Detect which cell encompasses the target text, then output its [x, y] center coordinate. 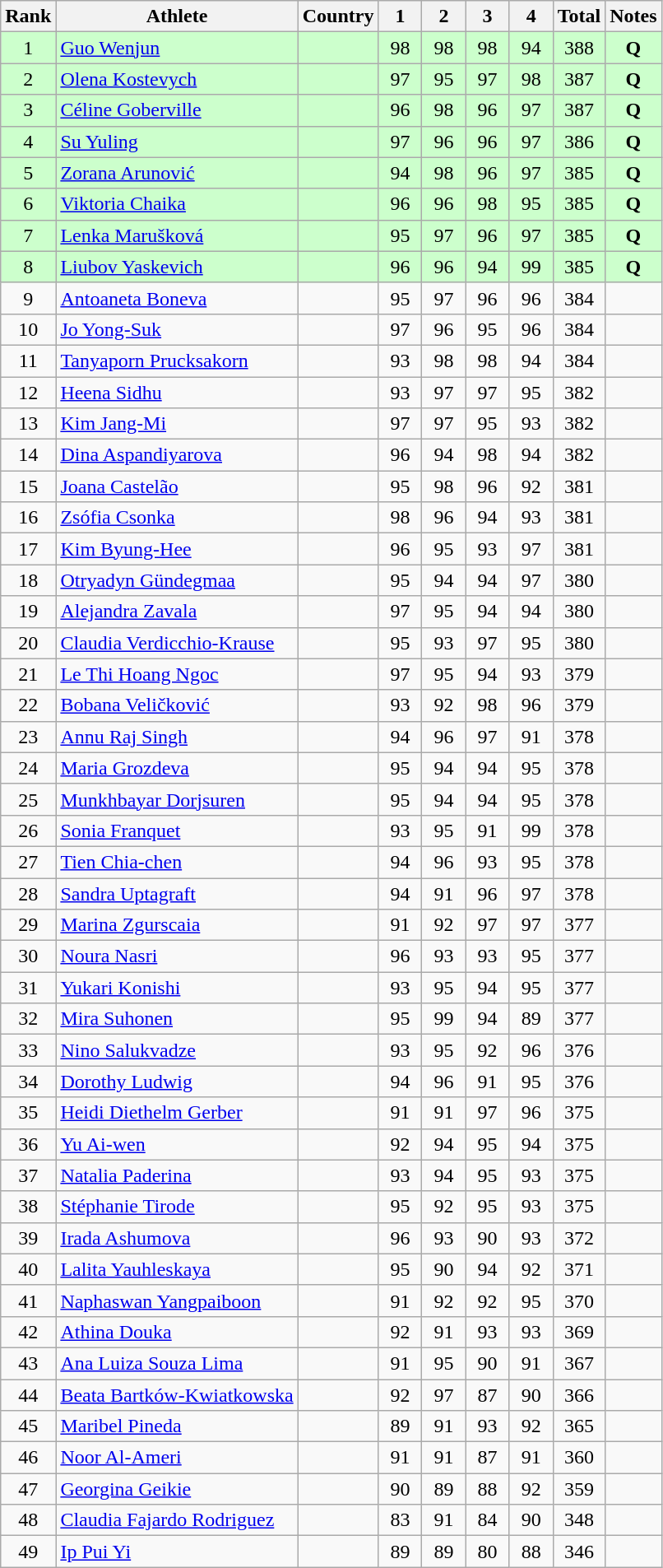
Noura Nasri [177, 956]
346 [579, 1552]
Antoaneta Boneva [177, 298]
Notes [633, 16]
13 [28, 424]
Alejandra Zavala [177, 612]
Marina Zgurscaia [177, 925]
Maria Grozdeva [177, 768]
370 [579, 1300]
Lalita Yauhleskaya [177, 1269]
Dina Aspandiyarova [177, 455]
19 [28, 612]
9 [28, 298]
Heidi Diethelm Gerber [177, 1113]
Total [579, 16]
Maribel Pineda [177, 1426]
Claudia Fajardo Rodriguez [177, 1520]
26 [28, 831]
Sandra Uptagraft [177, 893]
15 [28, 486]
Liubov Yaskevich [177, 267]
49 [28, 1552]
Jo Yong-Suk [177, 329]
83 [400, 1520]
25 [28, 799]
Otryadyn Gündegmaa [177, 580]
Stéphanie Tirode [177, 1207]
Ip Pui Yi [177, 1552]
32 [28, 1019]
14 [28, 455]
24 [28, 768]
Zsófia Csonka [177, 518]
22 [28, 705]
38 [28, 1207]
42 [28, 1332]
29 [28, 925]
Munkhbayar Dorjsuren [177, 799]
Claudia Verdicchio-Krause [177, 643]
80 [487, 1552]
Georgina Geikie [177, 1489]
Guo Wenjun [177, 48]
16 [28, 518]
Heena Sidhu [177, 393]
Naphaswan Yangpaiboon [177, 1300]
5 [28, 173]
Bobana Veličković [177, 705]
12 [28, 393]
Yu Ai-wen [177, 1144]
Rank [28, 16]
Irada Ashumova [177, 1238]
41 [28, 1300]
35 [28, 1113]
45 [28, 1426]
Ana Luiza Souza Lima [177, 1363]
Nino Salukvadze [177, 1050]
Kim Jang-Mi [177, 424]
18 [28, 580]
48 [28, 1520]
33 [28, 1050]
11 [28, 361]
372 [579, 1238]
365 [579, 1426]
Natalia Paderina [177, 1175]
Mira Suhonen [177, 1019]
Kim Byung-Hee [177, 549]
37 [28, 1175]
371 [579, 1269]
6 [28, 204]
47 [28, 1489]
Noor Al-Ameri [177, 1458]
Joana Castelão [177, 486]
43 [28, 1363]
7 [28, 235]
369 [579, 1332]
Country [338, 16]
46 [28, 1458]
348 [579, 1520]
Beata Bartków-Kwiatkowska [177, 1395]
Dorothy Ludwig [177, 1082]
Athina Douka [177, 1332]
23 [28, 737]
360 [579, 1458]
Olena Kostevych [177, 79]
Zorana Arunović [177, 173]
36 [28, 1144]
Céline Goberville [177, 110]
8 [28, 267]
10 [28, 329]
40 [28, 1269]
366 [579, 1395]
31 [28, 988]
Lenka Marušková [177, 235]
Yukari Konishi [177, 988]
34 [28, 1082]
Le Thi Hoang Ngoc [177, 674]
388 [579, 48]
Annu Raj Singh [177, 737]
359 [579, 1489]
367 [579, 1363]
Sonia Franquet [177, 831]
Viktoria Chaika [177, 204]
30 [28, 956]
Athlete [177, 16]
Su Yuling [177, 142]
39 [28, 1238]
20 [28, 643]
27 [28, 862]
44 [28, 1395]
84 [487, 1520]
386 [579, 142]
17 [28, 549]
Tien Chia-chen [177, 862]
Tanyaporn Prucksakorn [177, 361]
28 [28, 893]
21 [28, 674]
